For the text-containing cell, return its midpoint in [X, Y] coordinate format. 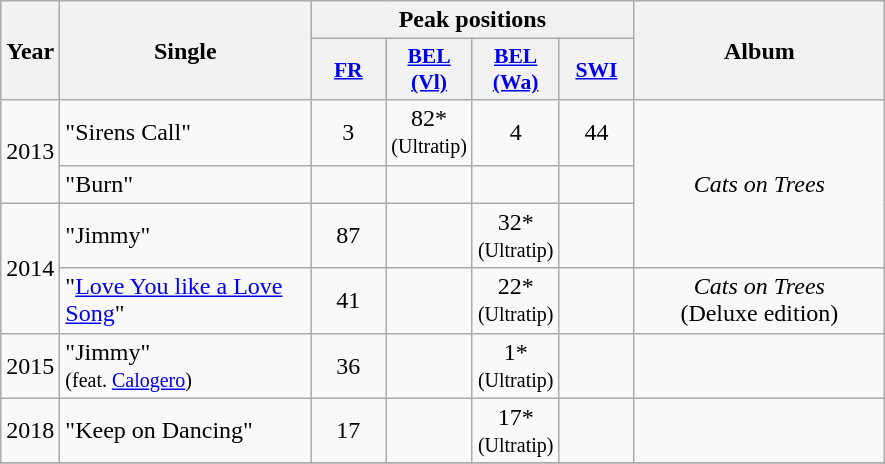
2018 [30, 430]
Single [186, 50]
2013 [30, 152]
2015 [30, 366]
87 [348, 236]
41 [348, 300]
"Love You like a Love Song" [186, 300]
3 [348, 132]
1*(Ultratip) [516, 366]
SWI [596, 70]
17 [348, 430]
32*(Ultratip) [516, 236]
36 [348, 366]
22*(Ultratip) [516, 300]
2014 [30, 268]
Year [30, 50]
"Keep on Dancing" [186, 430]
44 [596, 132]
FR [348, 70]
BEL (Wa) [516, 70]
82*(Ultratip) [430, 132]
Album [760, 50]
"Sirens Call" [186, 132]
"Jimmy" [186, 236]
17*(Ultratip) [516, 430]
"Jimmy" (feat. Calogero) [186, 366]
Cats on Trees (Deluxe edition) [760, 300]
4 [516, 132]
BEL (Vl) [430, 70]
Cats on Trees [760, 184]
"Burn" [186, 184]
Peak positions [472, 20]
